Scan for the cell matching the given text and deliver its [x, y] coordinate at center. 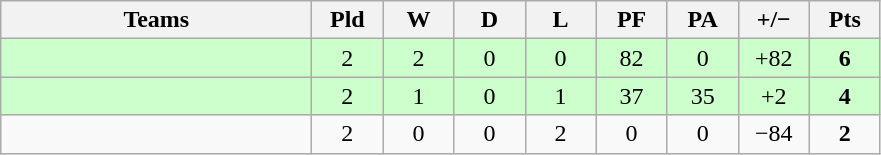
Pts [844, 20]
+82 [774, 58]
PA [702, 20]
−84 [774, 134]
L [560, 20]
37 [632, 96]
D [490, 20]
PF [632, 20]
Pld [348, 20]
35 [702, 96]
Teams [156, 20]
W [418, 20]
+2 [774, 96]
6 [844, 58]
4 [844, 96]
+/− [774, 20]
82 [632, 58]
